Scan for the cell matching the given text and deliver its [X, Y] coordinate at center. 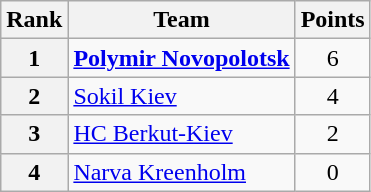
Team [182, 20]
0 [332, 172]
Narva Kreenholm [182, 172]
Sokil Kiev [182, 96]
6 [332, 58]
Polymir Novopolotsk [182, 58]
1 [34, 58]
HC Berkut-Kiev [182, 134]
3 [34, 134]
Rank [34, 20]
Points [332, 20]
